Capture the cell that displays the provided text and extract its [X, Y] central coordinate. 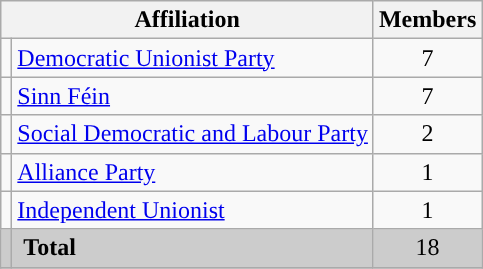
18 [427, 248]
Democratic Unionist Party [193, 58]
Members [427, 20]
Total [193, 248]
2 [427, 134]
Sinn Féin [193, 96]
Independent Unionist [193, 210]
Social Democratic and Labour Party [193, 134]
Alliance Party [193, 172]
Affiliation [188, 20]
